Search for the cell housing the specified text and yield its (x, y) center coordinate. 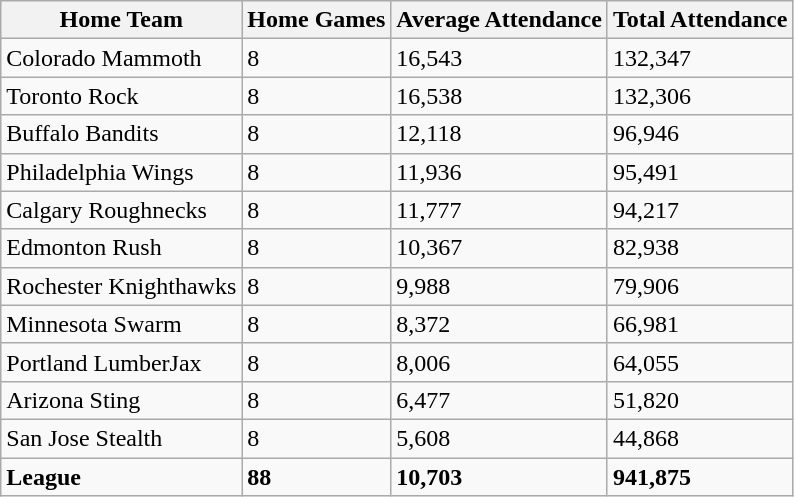
96,946 (700, 134)
Edmonton Rush (122, 248)
94,217 (700, 210)
Minnesota Swarm (122, 324)
79,906 (700, 286)
44,868 (700, 438)
11,777 (500, 210)
Average Attendance (500, 20)
51,820 (700, 400)
132,347 (700, 58)
11,936 (500, 172)
10,367 (500, 248)
66,981 (700, 324)
10,703 (500, 477)
5,608 (500, 438)
Colorado Mammoth (122, 58)
64,055 (700, 362)
12,118 (500, 134)
Total Attendance (700, 20)
Home Games (316, 20)
6,477 (500, 400)
Rochester Knighthawks (122, 286)
9,988 (500, 286)
8,006 (500, 362)
San Jose Stealth (122, 438)
Portland LumberJax (122, 362)
Toronto Rock (122, 96)
16,543 (500, 58)
95,491 (700, 172)
88 (316, 477)
82,938 (700, 248)
Arizona Sting (122, 400)
Calgary Roughnecks (122, 210)
Home Team (122, 20)
16,538 (500, 96)
Buffalo Bandits (122, 134)
132,306 (700, 96)
League (122, 477)
941,875 (700, 477)
Philadelphia Wings (122, 172)
8,372 (500, 324)
